For the text-containing cell, return its midpoint in (x, y) coordinate format. 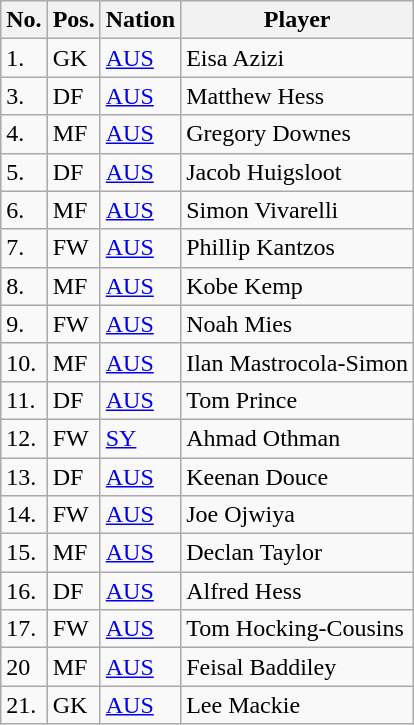
6. (24, 210)
16. (24, 591)
Jacob Huigsloot (298, 172)
Gregory Downes (298, 134)
15. (24, 553)
Keenan Douce (298, 477)
3. (24, 96)
Ilan Mastrocola-Simon (298, 362)
9. (24, 324)
Declan Taylor (298, 553)
5. (24, 172)
7. (24, 248)
10. (24, 362)
SY (140, 438)
Tom Prince (298, 400)
Lee Mackie (298, 705)
Tom Hocking-Cousins (298, 629)
Nation (140, 20)
Player (298, 20)
No. (24, 20)
Pos. (74, 20)
Alfred Hess (298, 591)
11. (24, 400)
Simon Vivarelli (298, 210)
Phillip Kantzos (298, 248)
1. (24, 58)
4. (24, 134)
Kobe Kemp (298, 286)
12. (24, 438)
13. (24, 477)
20 (24, 667)
8. (24, 286)
17. (24, 629)
21. (24, 705)
Feisal Baddiley (298, 667)
Eisa Azizi (298, 58)
Matthew Hess (298, 96)
Ahmad Othman (298, 438)
Joe Ojwiya (298, 515)
Noah Mies (298, 324)
14. (24, 515)
